Detect which cell encompasses the target text, then output its (X, Y) center coordinate. 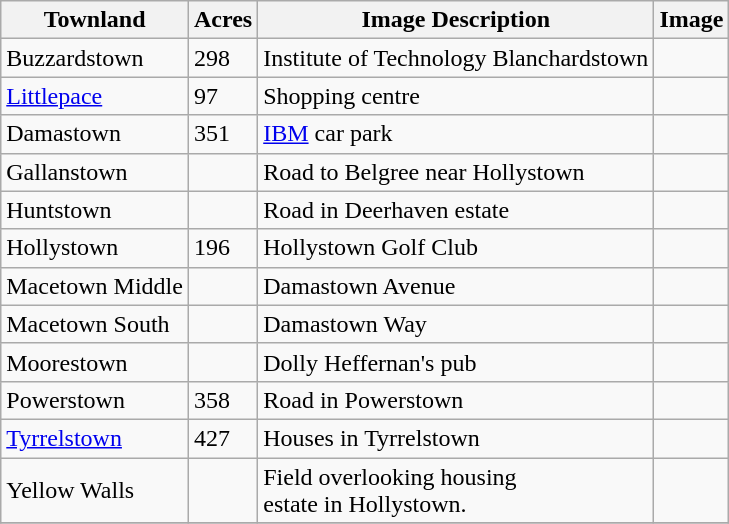
Townland (95, 20)
97 (222, 96)
Institute of Technology Blanchardstown (456, 58)
Huntstown (95, 210)
Littlepace (95, 96)
Damastown (95, 134)
Image (692, 20)
Field overlooking housingestate in Hollystown. (456, 490)
Powerstown (95, 400)
Moorestown (95, 362)
Acres (222, 20)
IBM car park (456, 134)
Hollystown (95, 248)
Shopping centre (456, 96)
Macetown South (95, 324)
Damastown Avenue (456, 286)
298 (222, 58)
351 (222, 134)
427 (222, 438)
196 (222, 248)
Tyrrelstown (95, 438)
Image Description (456, 20)
Dolly Heffernan's pub (456, 362)
Buzzardstown (95, 58)
Macetown Middle (95, 286)
Gallanstown (95, 172)
Road to Belgree near Hollystown (456, 172)
Houses in Tyrrelstown (456, 438)
Road in Deerhaven estate (456, 210)
Damastown Way (456, 324)
Road in Powerstown (456, 400)
Hollystown Golf Club (456, 248)
Yellow Walls (95, 490)
358 (222, 400)
